Search for the cell housing the specified text and yield its (x, y) center coordinate. 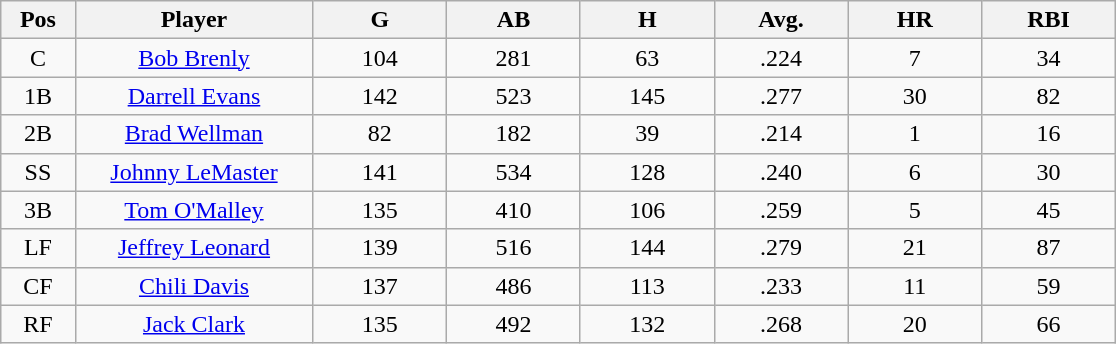
104 (380, 58)
87 (1049, 248)
Darrell Evans (194, 96)
410 (514, 210)
Bob Brenly (194, 58)
182 (514, 134)
142 (380, 96)
.277 (781, 96)
523 (514, 96)
281 (514, 58)
21 (915, 248)
1B (38, 96)
HR (915, 20)
.268 (781, 324)
G (380, 20)
39 (647, 134)
137 (380, 286)
132 (647, 324)
59 (1049, 286)
63 (647, 58)
Player (194, 20)
20 (915, 324)
113 (647, 286)
106 (647, 210)
2B (38, 134)
34 (1049, 58)
16 (1049, 134)
.240 (781, 172)
7 (915, 58)
144 (647, 248)
Johnny LeMaster (194, 172)
RBI (1049, 20)
3B (38, 210)
Tom O'Malley (194, 210)
.279 (781, 248)
11 (915, 286)
141 (380, 172)
Jeffrey Leonard (194, 248)
Brad Wellman (194, 134)
66 (1049, 324)
.259 (781, 210)
139 (380, 248)
6 (915, 172)
486 (514, 286)
1 (915, 134)
.233 (781, 286)
Chili Davis (194, 286)
.224 (781, 58)
SS (38, 172)
.214 (781, 134)
C (38, 58)
CF (38, 286)
45 (1049, 210)
Jack Clark (194, 324)
Avg. (781, 20)
516 (514, 248)
AB (514, 20)
RF (38, 324)
492 (514, 324)
H (647, 20)
145 (647, 96)
5 (915, 210)
534 (514, 172)
LF (38, 248)
128 (647, 172)
Pos (38, 20)
